Output the [x, y] coordinate of the center of the cell containing the given text.  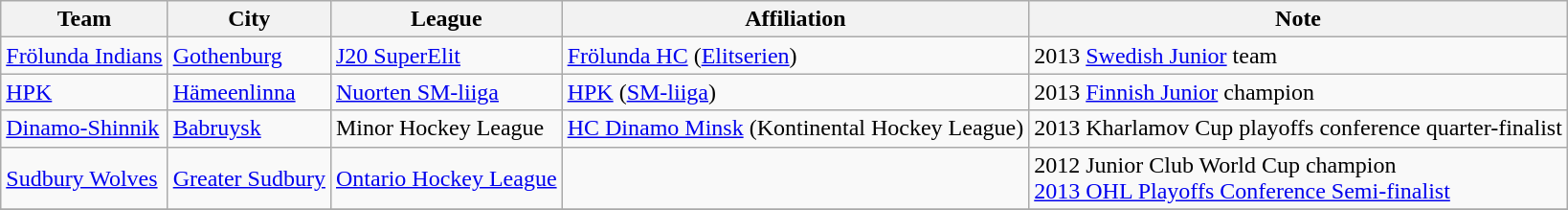
City [249, 19]
Team [84, 19]
HPK [84, 92]
Nuorten SM-liiga [446, 92]
2013 Finnish Junior champion [1298, 92]
2013 Kharlamov Cup playoffs conference quarter-finalist [1298, 128]
Greater Sudbury [249, 178]
Gothenburg [249, 56]
Affiliation [795, 19]
Frölunda Indians [84, 56]
J20 SuperElit [446, 56]
Hämeenlinna [249, 92]
Ontario Hockey League [446, 178]
Frölunda HC (Elitserien) [795, 56]
Minor Hockey League [446, 128]
2012 Junior Club World Cup champion2013 OHL Playoffs Conference Semi-finalist [1298, 178]
Sudbury Wolves [84, 178]
HPK (SM-liiga) [795, 92]
HC Dinamo Minsk (Kontinental Hockey League) [795, 128]
Note [1298, 19]
Dinamo-Shinnik [84, 128]
League [446, 19]
2013 Swedish Junior team [1298, 56]
Babruysk [249, 128]
